Locate the cell with the specified text and output its (x, y) center coordinate. 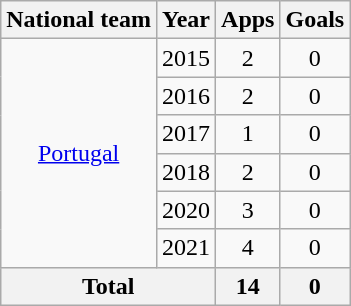
14 (248, 286)
Total (108, 286)
2016 (186, 96)
2021 (186, 248)
2018 (186, 172)
Portugal (79, 153)
2017 (186, 134)
Goals (315, 20)
3 (248, 210)
Apps (248, 20)
4 (248, 248)
Year (186, 20)
2015 (186, 58)
1 (248, 134)
National team (79, 20)
2020 (186, 210)
